Provide the (X, Y) coordinate of the cell's center where the given text is located.  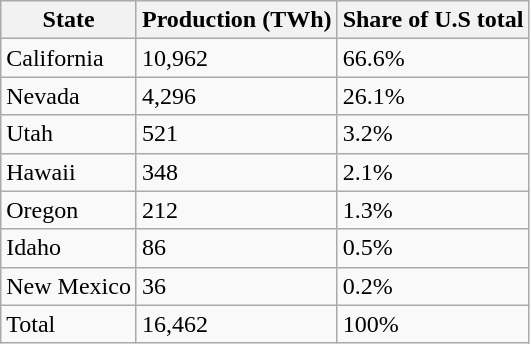
New Mexico (69, 286)
Hawaii (69, 172)
Total (69, 324)
0.2% (433, 286)
86 (236, 248)
California (69, 58)
4,296 (236, 96)
36 (236, 286)
Share of U.S total (433, 20)
0.5% (433, 248)
State (69, 20)
Production (TWh) (236, 20)
212 (236, 210)
10,962 (236, 58)
26.1% (433, 96)
16,462 (236, 324)
1.3% (433, 210)
Nevada (69, 96)
2.1% (433, 172)
Oregon (69, 210)
521 (236, 134)
348 (236, 172)
100% (433, 324)
3.2% (433, 134)
Idaho (69, 248)
Utah (69, 134)
66.6% (433, 58)
